Extract the [X, Y] coordinate from the center of the cell holding the provided text.  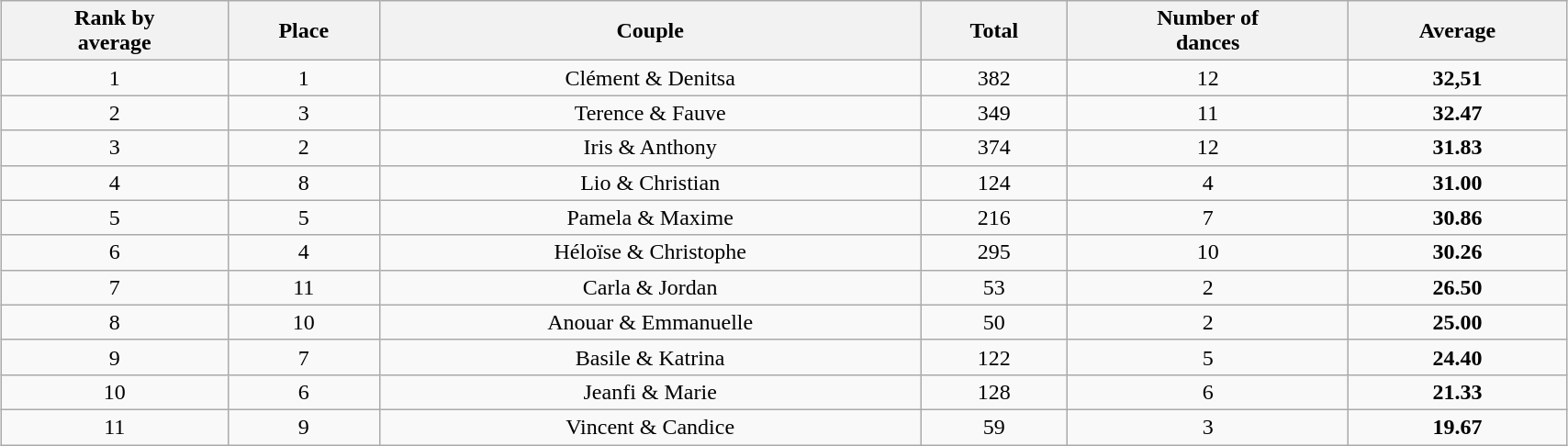
24.40 [1458, 357]
Anouar & Emmanuelle [650, 322]
21.33 [1458, 392]
Total [993, 31]
26.50 [1458, 287]
50 [993, 322]
Jeanfi & Marie [650, 392]
374 [993, 148]
Iris & Anthony [650, 148]
216 [993, 217]
Pamela & Maxime [650, 217]
Vincent & Candice [650, 427]
30.86 [1458, 217]
59 [993, 427]
19.67 [1458, 427]
Lio & Christian [650, 183]
Clément & Denitsa [650, 78]
382 [993, 78]
128 [993, 392]
124 [993, 183]
Héloïse & Christophe [650, 252]
Number of dances [1208, 31]
53 [993, 287]
Terence & Fauve [650, 113]
122 [993, 357]
295 [993, 252]
30.26 [1458, 252]
Basile & Katrina [650, 357]
25.00 [1458, 322]
Rank byaverage [114, 31]
32.47 [1458, 113]
31.83 [1458, 148]
Carla & Jordan [650, 287]
Place [303, 31]
Average [1458, 31]
349 [993, 113]
32,51 [1458, 78]
Couple [650, 31]
31.00 [1458, 183]
